Provide the [X, Y] coordinate of the cell's center where the given text is located.  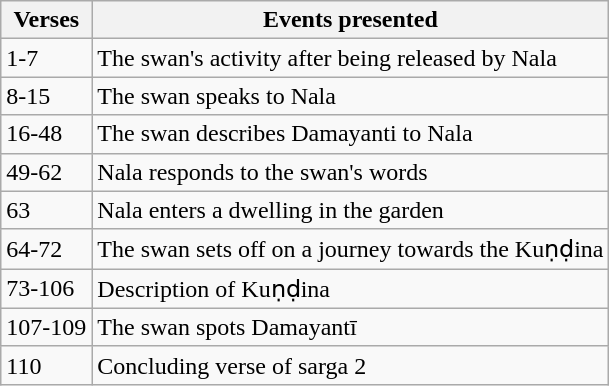
Description of Kuṇḍina [350, 289]
The swan speaks to Nala [350, 96]
The swan's activity after being released by Nala [350, 58]
1-7 [46, 58]
Concluding verse of sarga 2 [350, 365]
49-62 [46, 172]
73-106 [46, 289]
64-72 [46, 249]
63 [46, 210]
The swan spots Damayantī [350, 327]
16-48 [46, 134]
Events presented [350, 20]
110 [46, 365]
The swan sets off on a journey towards the Kuṇḍina [350, 249]
The swan describes Damayanti to Nala [350, 134]
Nala enters a dwelling in the garden [350, 210]
Nala responds to the swan's words [350, 172]
Verses [46, 20]
8-15 [46, 96]
107-109 [46, 327]
